Pinpoint the cell where the given text exists, returning its [X, Y] midpoint coordinate. 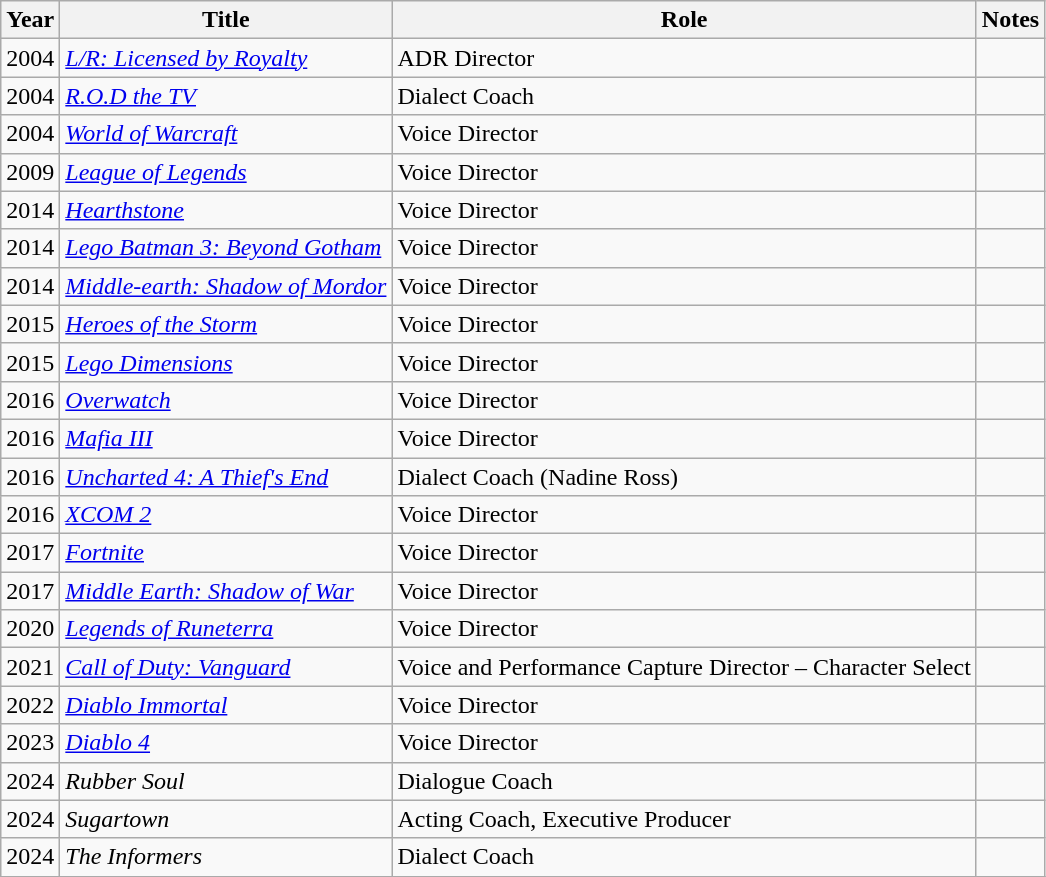
2023 [30, 743]
Uncharted 4: A Thief's End [226, 477]
R.O.D the TV [226, 96]
L/R: Licensed by Royalty [226, 58]
Notes [1010, 20]
Sugartown [226, 819]
Overwatch [226, 400]
XCOM 2 [226, 515]
Diablo 4 [226, 743]
Rubber Soul [226, 781]
Heroes of the Storm [226, 324]
Middle-earth: Shadow of Mordor [226, 286]
Role [684, 20]
2020 [30, 629]
2009 [30, 172]
Dialogue Coach [684, 781]
Title [226, 20]
2022 [30, 705]
World of Warcraft [226, 134]
Lego Batman 3: Beyond Gotham [226, 248]
Voice and Performance Capture Director – Character Select [684, 667]
Diablo Immortal [226, 705]
Acting Coach, Executive Producer [684, 819]
ADR Director [684, 58]
2021 [30, 667]
Legends of Runeterra [226, 629]
Fortnite [226, 553]
Middle Earth: Shadow of War [226, 591]
The Informers [226, 857]
Year [30, 20]
Call of Duty: Vanguard [226, 667]
League of Legends [226, 172]
Dialect Coach (Nadine Ross) [684, 477]
Mafia III [226, 438]
Hearthstone [226, 210]
Lego Dimensions [226, 362]
